Find where the given text appears and provide that cell's center as [X, Y] coordinate. 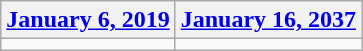
January 16, 2037 [268, 20]
January 6, 2019 [88, 20]
